Pinpoint the cell where the given text exists, returning its (x, y) midpoint coordinate. 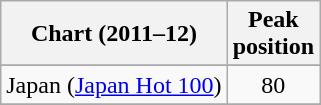
80 (273, 85)
Peakposition (273, 34)
Chart (2011–12) (114, 34)
Japan (Japan Hot 100) (114, 85)
